For the text-containing cell, return its midpoint in [x, y] coordinate format. 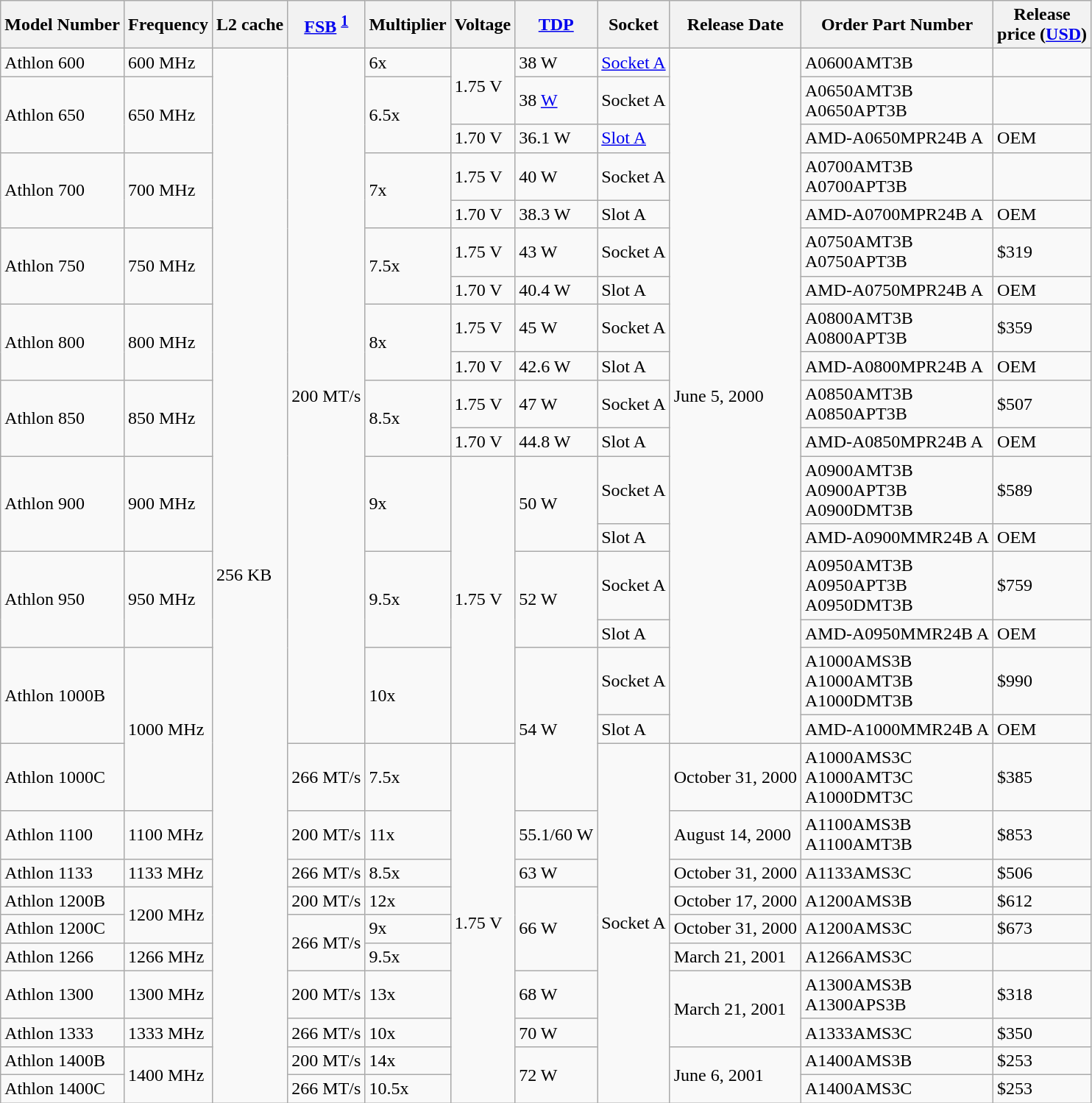
900 MHz [168, 504]
AMD-A0950MMR24B A [896, 634]
54 W [556, 729]
Voltage [483, 25]
A1266AMS3C [896, 957]
Athlon 1266 [63, 957]
Athlon 1300 [63, 995]
40.4 W [556, 290]
A1000AMS3CA1000AMT3CA1000DMT3C [896, 777]
42.6 W [556, 366]
40 W [556, 177]
1333 MHz [168, 1032]
Athlon 850 [63, 418]
L2 cache [249, 25]
Athlon 700 [63, 190]
Athlon 950 [63, 600]
$853 [1042, 834]
June 6, 2001 [735, 1074]
$589 [1042, 490]
600 MHz [168, 63]
256 KB [249, 575]
10.5x [408, 1088]
Multiplier [408, 25]
Athlon 1400C [63, 1088]
950 MHz [168, 600]
68 W [556, 995]
72 W [556, 1074]
800 MHz [168, 341]
A0850AMT3BA0850APT3B [896, 403]
1200 MHz [168, 915]
43 W [556, 252]
70 W [556, 1032]
Release Date [735, 25]
$350 [1042, 1032]
Athlon 1000B [63, 695]
Athlon 1000C [63, 777]
$359 [1042, 328]
A0700AMT3BA0700APT3B [896, 177]
AMD-A0900MMR24B A [896, 538]
$507 [1042, 403]
A1400AMS3B [896, 1060]
A1333AMS3C [896, 1032]
Frequency [168, 25]
55.1/60 W [556, 834]
Model Number [63, 25]
A1400AMS3C [896, 1088]
12x [408, 901]
50 W [556, 504]
63 W [556, 873]
Athlon 1100 [63, 834]
66 W [556, 929]
$759 [1042, 586]
1133 MHz [168, 873]
650 MHz [168, 115]
Athlon 800 [63, 341]
11x [408, 834]
Socket [634, 25]
$318 [1042, 995]
$385 [1042, 777]
August 14, 2000 [735, 834]
FSB 1 [327, 25]
A1200AMS3B [896, 901]
Athlon 1200C [63, 929]
750 MHz [168, 266]
October 17, 2000 [735, 901]
Athlon 600 [63, 63]
June 5, 2000 [735, 396]
1100 MHz [168, 834]
A1300AMS3BA1300APS3B [896, 995]
A1200AMS3C [896, 929]
A0950AMT3BA0950APT3BA0950DMT3B [896, 586]
AMD-A0650MPR24B A [896, 138]
AMD-A1000MMR24B A [896, 729]
850 MHz [168, 418]
52 W [556, 600]
1300 MHz [168, 995]
A1100AMS3BA1100AMT3B [896, 834]
38.3 W [556, 214]
AMD-A0800MPR24B A [896, 366]
Athlon 1400B [63, 1060]
A0800AMT3BA0800APT3B [896, 328]
47 W [556, 403]
6x [408, 63]
7x [408, 190]
Athlon 650 [63, 115]
A0750AMT3BA0750APT3B [896, 252]
13x [408, 995]
AMD-A0750MPR24B A [896, 290]
Athlon 750 [63, 266]
AMD-A0850MPR24B A [896, 441]
45 W [556, 328]
Athlon 1200B [63, 901]
A0650AMT3BA0650APT3B [896, 100]
$673 [1042, 929]
1266 MHz [168, 957]
A1133AMS3C [896, 873]
44.8 W [556, 441]
$990 [1042, 681]
$319 [1042, 252]
36.1 W [556, 138]
14x [408, 1060]
A1000AMS3BA1000AMT3BA1000DMT3B [896, 681]
1000 MHz [168, 729]
1400 MHz [168, 1074]
Releaseprice (USD) [1042, 25]
700 MHz [168, 190]
Athlon 900 [63, 504]
AMD-A0700MPR24B A [896, 214]
A0900AMT3BA0900APT3BA0900DMT3B [896, 490]
TDP [556, 25]
6.5x [408, 115]
Athlon 1133 [63, 873]
8x [408, 341]
Athlon 1333 [63, 1032]
$506 [1042, 873]
$612 [1042, 901]
Order Part Number [896, 25]
A0600AMT3B [896, 63]
